Return (X, Y) of the center of cell containing provided text 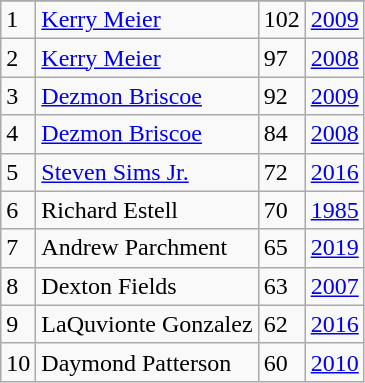
Steven Sims Jr. (147, 172)
1985 (334, 210)
2 (18, 58)
Richard Estell (147, 210)
5 (18, 172)
4 (18, 134)
60 (282, 362)
72 (282, 172)
8 (18, 286)
1 (18, 20)
92 (282, 96)
2007 (334, 286)
Andrew Parchment (147, 248)
63 (282, 286)
3 (18, 96)
2010 (334, 362)
9 (18, 324)
65 (282, 248)
Daymond Patterson (147, 362)
LaQuvionte Gonzalez (147, 324)
7 (18, 248)
84 (282, 134)
10 (18, 362)
Dexton Fields (147, 286)
102 (282, 20)
2019 (334, 248)
70 (282, 210)
6 (18, 210)
97 (282, 58)
62 (282, 324)
